For the text-containing cell, return its midpoint in [X, Y] coordinate format. 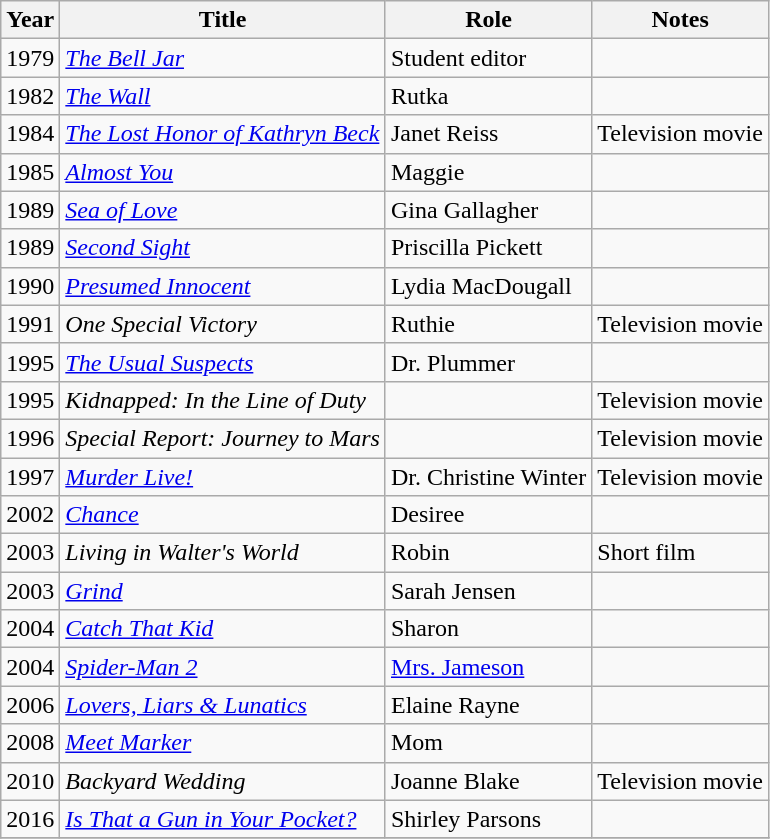
Dr. Christine Winter [488, 477]
Backyard Wedding [223, 781]
Maggie [488, 172]
Mom [488, 743]
Spider-Man 2 [223, 667]
One Special Victory [223, 324]
Meet Marker [223, 743]
1997 [30, 477]
Presumed Innocent [223, 286]
2016 [30, 819]
Gina Gallagher [488, 210]
Sarah Jensen [488, 591]
Sharon [488, 629]
Almost You [223, 172]
The Lost Honor of Kathryn Beck [223, 134]
Kidnapped: In the Line of Duty [223, 400]
1979 [30, 58]
2006 [30, 705]
Year [30, 20]
The Wall [223, 96]
Desiree [488, 515]
1984 [30, 134]
1990 [30, 286]
Priscilla Pickett [488, 248]
Role [488, 20]
Second Sight [223, 248]
Lovers, Liars & Lunatics [223, 705]
1996 [30, 438]
Joanne Blake [488, 781]
Janet Reiss [488, 134]
1991 [30, 324]
2002 [30, 515]
Short film [680, 553]
Is That a Gun in Your Pocket? [223, 819]
Murder Live! [223, 477]
Elaine Rayne [488, 705]
1985 [30, 172]
1982 [30, 96]
2010 [30, 781]
Special Report: Journey to Mars [223, 438]
Lydia MacDougall [488, 286]
Dr. Plummer [488, 362]
Catch That Kid [223, 629]
Robin [488, 553]
Grind [223, 591]
Rutka [488, 96]
Ruthie [488, 324]
Sea of Love [223, 210]
Shirley Parsons [488, 819]
Title [223, 20]
The Usual Suspects [223, 362]
Notes [680, 20]
The Bell Jar [223, 58]
Student editor [488, 58]
Mrs. Jameson [488, 667]
2008 [30, 743]
Chance [223, 515]
Living in Walter's World [223, 553]
